Identify which cell holds the provided text, then report its (x, y) central coordinate. 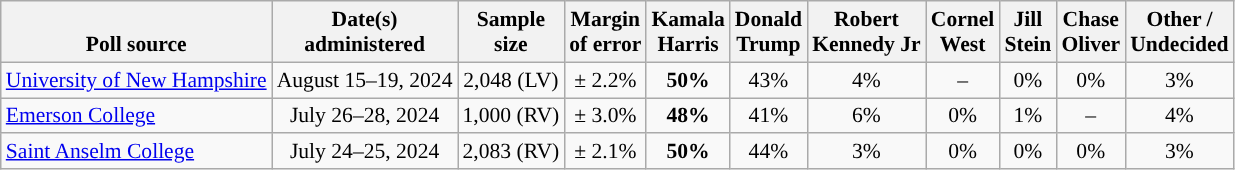
Date(s)administered (365, 32)
Marginof error (605, 32)
48% (688, 116)
CornelWest (963, 32)
Samplesize (512, 32)
1,000 (RV) (512, 116)
1% (1028, 116)
August 15–19, 2024 (365, 80)
6% (866, 116)
41% (768, 116)
ChaseOliver (1090, 32)
July 24–25, 2024 (365, 152)
43% (768, 80)
Poll source (136, 32)
University of New Hampshire (136, 80)
Emerson College (136, 116)
44% (768, 152)
RobertKennedy Jr (866, 32)
KamalaHarris (688, 32)
2,048 (LV) (512, 80)
DonaldTrump (768, 32)
± 2.2% (605, 80)
July 26–28, 2024 (365, 116)
2,083 (RV) (512, 152)
Other /Undecided (1179, 32)
Saint Anselm College (136, 152)
± 2.1% (605, 152)
± 3.0% (605, 116)
JillStein (1028, 32)
